Scan for the cell matching the given text and deliver its (X, Y) coordinate at center. 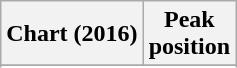
Peakposition (189, 34)
Chart (2016) (72, 34)
